Return the (x, y) coordinate for the center point of the cell that contains the specified text.  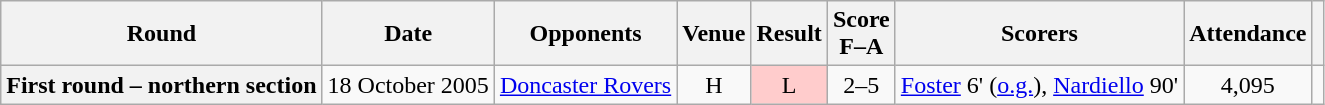
Date (408, 34)
Doncaster Rovers (585, 85)
4,095 (1248, 85)
H (714, 85)
ScoreF–A (861, 34)
First round – northern section (162, 85)
Opponents (585, 34)
Result (789, 34)
Foster 6' (o.g.), Nardiello 90' (1039, 85)
Venue (714, 34)
18 October 2005 (408, 85)
Round (162, 34)
Attendance (1248, 34)
2–5 (861, 85)
L (789, 85)
Scorers (1039, 34)
